For the text-containing cell, return its midpoint in (x, y) coordinate format. 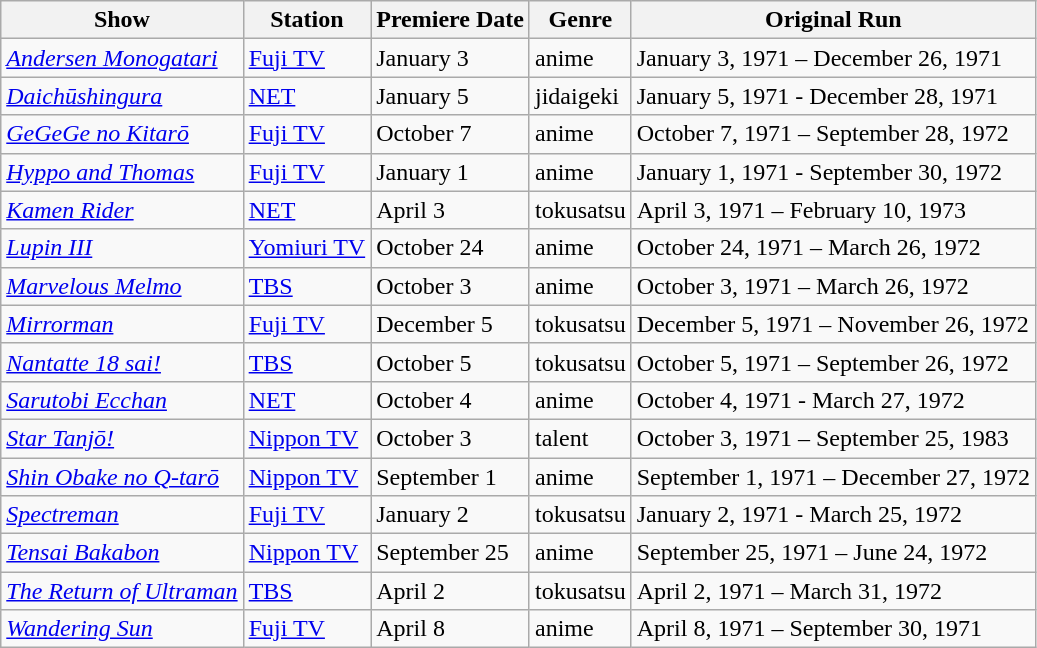
October 3, 1971 – September 25, 1983 (833, 438)
Wandering Sun (122, 629)
October 4, 1971 - March 27, 1972 (833, 400)
April 8, 1971 – September 30, 1971 (833, 629)
January 5 (450, 96)
October 24 (450, 248)
October 7 (450, 134)
April 2, 1971 – March 31, 1972 (833, 591)
Genre (580, 20)
talent (580, 438)
October 4 (450, 400)
Star Tanjō! (122, 438)
Premiere Date (450, 20)
September 25 (450, 553)
Spectreman (122, 515)
Hyppo and Thomas (122, 172)
September 1, 1971 – December 27, 1972 (833, 477)
Shin Obake no Q-tarō (122, 477)
January 1 (450, 172)
December 5 (450, 324)
October 3, 1971 – March 26, 1972 (833, 286)
September 1 (450, 477)
January 2, 1971 - March 25, 1972 (833, 515)
Station (307, 20)
Mirrorman (122, 324)
April 3, 1971 – February 10, 1973 (833, 210)
GeGeGe no Kitarō (122, 134)
April 8 (450, 629)
January 1, 1971 - September 30, 1972 (833, 172)
Marvelous Melmo (122, 286)
October 5, 1971 – September 26, 1972 (833, 362)
Sarutobi Ecchan (122, 400)
Tensai Bakabon (122, 553)
Show (122, 20)
December 5, 1971 – November 26, 1972 (833, 324)
Kamen Rider (122, 210)
The Return of Ultraman (122, 591)
April 3 (450, 210)
Andersen Monogatari (122, 58)
October 5 (450, 362)
Daichūshingura (122, 96)
Original Run (833, 20)
April 2 (450, 591)
January 2 (450, 515)
October 24, 1971 – March 26, 1972 (833, 248)
Lupin III (122, 248)
September 25, 1971 – June 24, 1972 (833, 553)
jidaigeki (580, 96)
Yomiuri TV (307, 248)
January 3 (450, 58)
January 3, 1971 – December 26, 1971 (833, 58)
Nantatte 18 sai! (122, 362)
January 5, 1971 - December 28, 1971 (833, 96)
October 7, 1971 – September 28, 1972 (833, 134)
